Pinpoint the cell where the given text exists, returning its [X, Y] midpoint coordinate. 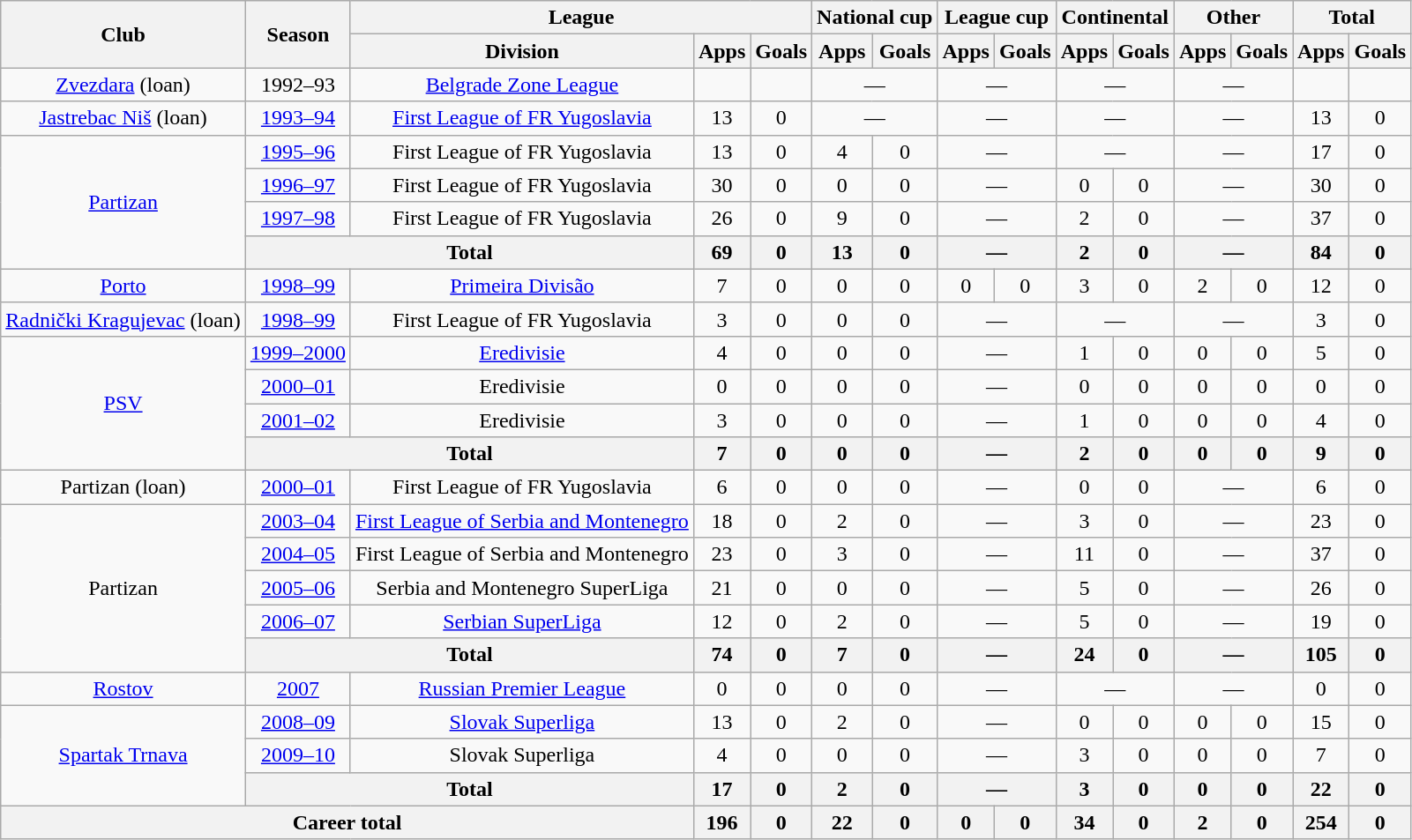
Belgrade Zone League [522, 85]
1999–2000 [298, 353]
34 [1084, 822]
2001–02 [298, 420]
15 [1321, 722]
1995–96 [298, 152]
84 [1321, 252]
254 [1321, 822]
24 [1084, 655]
Porto [123, 286]
1993–94 [298, 118]
League [580, 18]
2005–06 [298, 588]
Radnički Kragujevac (loan) [123, 319]
Partizan (loan) [123, 487]
1996–97 [298, 185]
21 [721, 588]
Rostov [123, 688]
11 [1084, 554]
105 [1321, 655]
Zvezdara (loan) [123, 85]
National cup [875, 18]
Other [1233, 18]
2004–05 [298, 554]
19 [1321, 621]
1992–93 [298, 85]
2003–04 [298, 521]
18 [721, 521]
Jastrebac Niš (loan) [123, 118]
Serbia and Montenegro SuperLiga [522, 588]
Primeira Divisão [522, 286]
Club [123, 34]
2008–09 [298, 722]
2006–07 [298, 621]
69 [721, 252]
Serbian SuperLiga [522, 621]
Continental [1115, 18]
1997–98 [298, 219]
2009–10 [298, 755]
2007 [298, 688]
Career total [347, 822]
Russian Premier League [522, 688]
PSV [123, 403]
Season [298, 34]
Division [522, 51]
League cup [997, 18]
74 [721, 655]
196 [721, 822]
Spartak Trnava [123, 755]
